Identify which cell holds the provided text, then report its (x, y) central coordinate. 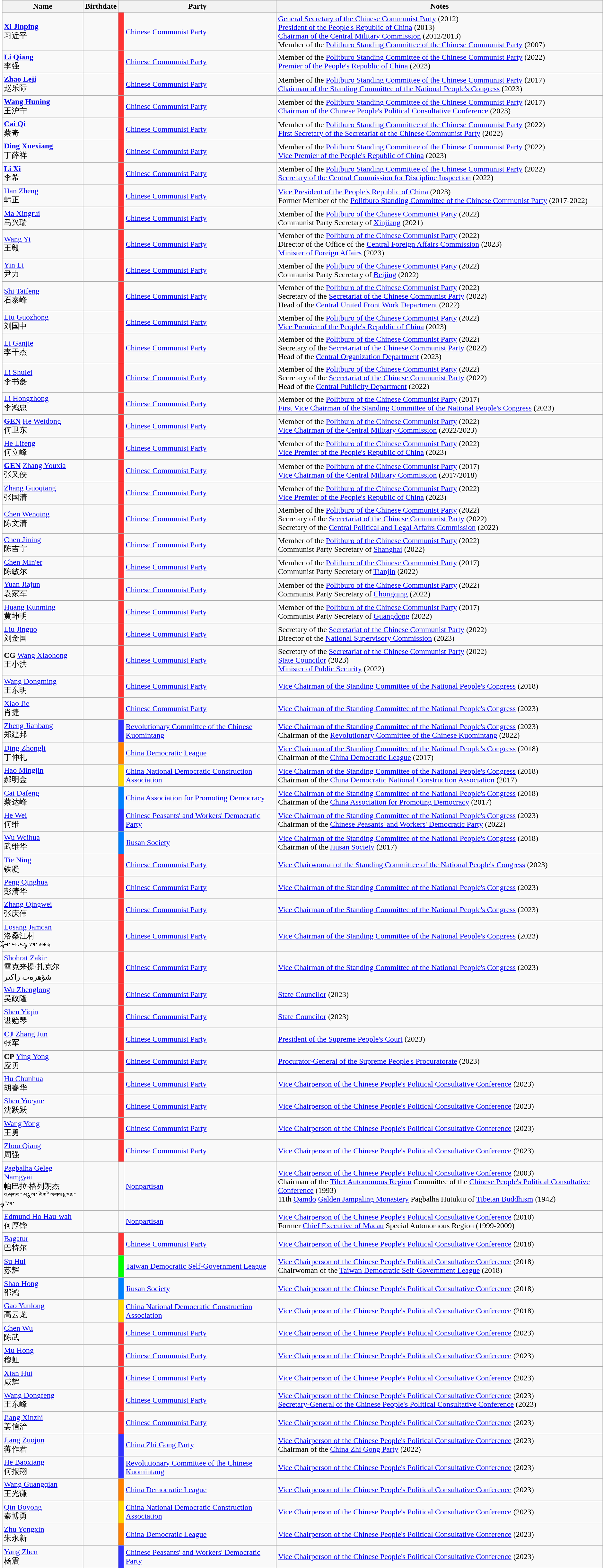
Edmund Ho Hau-wah何厚铧 (43, 1221)
Zhao Leji赵乐际 (43, 84)
Member of the Politburo of the Chinese Communist Party (2017)Communist Party Secretary of Tianjin (2022) (440, 567)
Wang Yong王勇 (43, 1129)
Li Qiang李强 (43, 62)
He Wei何维 (43, 820)
CP Ying Yong应勇 (43, 1061)
China Association for Promoting Democracy (200, 798)
Huang Kunming黄坤明 (43, 612)
Member of the Politburo Standing Committee of the Chinese Communist Party (2022)Secretary of the Central Commission for Discipline Inspection (2022) (440, 174)
Vice Chairman of the Standing Committee of the National People's Congress (2018) (440, 686)
Hu Chunhua胡春华 (43, 1084)
Member of the Politburo Standing Committee of the Chinese Communist Party (2022)Premier of the People's Republic of China (2023) (440, 62)
Vice President of the People's Republic of China (2023)Former Member of the Politburo Standing Committee of the Chinese Communist Party (2017-2022) (440, 196)
President of the Supreme People's Court (2023) (440, 1039)
Han Zheng韩正 (43, 196)
Vice Chairperson of the Chinese People's Political Consultative Conference (2023)Chairman of the China Zhi Gong Party (2022) (440, 1445)
Wu Weihua武维华 (43, 842)
Losang Jamcan洛桑江村བློ་བཟང་རྒྱལ་མཚན (43, 937)
Party (197, 6)
He Lifeng何立峰 (43, 448)
Member of the Politburo of the Chinese Communist Party (2017)Vice Chairman of the Central Military Commission (2017/2018) (440, 471)
Wang Dongfeng王东峰 (43, 1400)
Member of the Politburo of the Chinese Communist Party (2022)Communist Party Secretary of Chongqing (2022) (440, 590)
Tie Ning铁凝 (43, 865)
Wang Dongming王东明 (43, 686)
Shi Taifeng石泰峰 (43, 296)
Qin Boyong秦博勇 (43, 1512)
Chen Min'er陈敏尔 (43, 567)
Name (43, 6)
CJ Zhang Jun张军 (43, 1039)
Yin Li尹力 (43, 270)
Wu Zhenglong吴政隆 (43, 994)
Notes (440, 6)
GEN Zhang Youxia张又侠 (43, 471)
Pagbalha Geleg Namgyai帕巴拉·格列朗杰འཕགས་པ་ལྷ་དགེ་ལེགས་རྣམ་རྒྱལ་ (43, 1186)
Li Hongzhong李鸿忠 (43, 404)
Member of the Politburo of the Chinese Communist Party (2017)Communist Party Secretary of Guangdong (2022) (440, 612)
Xi Jinping习近平 (43, 31)
Vice Chairwoman of the Standing Committee of the National People's Congress (2023) (440, 865)
Cai Qi蔡奇 (43, 129)
Yang Zhen杨震 (43, 1557)
Member of the Politburo of the Chinese Communist Party (2022)Vice Chairman of the Central Military Commission (2022/2023) (440, 426)
Member of the Politburo of the Chinese Communist Party (2022)Communist Party Secretary of Beijing (2022) (440, 270)
Vice Chairman of the Standing Committee of the National People's Congress (2018)Chairman of the China Democratic League (2017) (440, 753)
Zhu Yongxin朱永新 (43, 1534)
CG Wang Xiaohong王小洪 (43, 660)
Member of the Politburo of the Chinese Communist Party (2022)Communist Party Secretary of Xinjiang (2021) (440, 218)
Wang Huning王沪宁 (43, 107)
Member of the Politburo of the Chinese Communist Party (2022) Vice Premier of the People's Republic of China (2023) (440, 448)
Wang Yi王毅 (43, 244)
Shen Yiqin谌贻琴 (43, 1017)
Mu Hong穆虹 (43, 1356)
Liu Jinguo刘金国 (43, 634)
Shohrat Zakir雪克来提·扎克尔شۆھرەت زاكىر (43, 967)
Ding Zhongli丁仲礼 (43, 753)
Xian Hui咸辉 (43, 1378)
Yuan Jiajun袁家军 (43, 590)
Member of the Politburo of the Chinese Communist Party (2017)First Vice Chairman of the Standing Committee of the National People's Congress (2023) (440, 404)
Shao Hong邵鸿 (43, 1289)
Xiao Jie肖捷 (43, 709)
Shen Yueyue沈跃跃 (43, 1106)
Liu Guozhong刘国中 (43, 322)
Ma Xingrui马兴瑞 (43, 218)
Chen Wenqing陈文清 (43, 519)
Zhou Qiang周强 (43, 1151)
Member of the Politburo Standing Committee of the Chinese Communist Party (2022)Vice Premier of the People's Republic of China (2023) (440, 151)
Li Ganjie李干杰 (43, 348)
China Zhi Gong Party (200, 1445)
Procurator-General of the Supreme People's Procuratorate (2023) (440, 1061)
Li Xi李希 (43, 174)
Member of the Politburo of the Chinese Communist Party (2022)Communist Party Secretary of Shanghai (2022) (440, 545)
Cai Dafeng蔡达峰 (43, 798)
Birthdate (101, 6)
Zhang Qingwei张庆伟 (43, 910)
Bagatur巴特尔 (43, 1244)
Vice Chairperson of the Chinese People's Political Consultative Conference (2018)Chairwoman of the Taiwan Democratic Self-Government League (2018) (440, 1266)
Ding Xuexiang丁薛祥 (43, 151)
Vice Chairman of the Standing Committee of the National People's Congress (2018)Chairman of the China Association for Promoting Democracy (2017) (440, 798)
Vice Chairman of the Standing Committee of the National People's Congress (2018)Chairman of the Jiusan Society (2017) (440, 842)
Li Shulei李书磊 (43, 378)
Peng Qinghua彭清华 (43, 887)
Zheng Jianbang郑建邦 (43, 731)
Wang Guangqian王光谦 (43, 1490)
Jiang Xinzhi姜信治 (43, 1423)
Zhang Guoqiang张国清 (43, 493)
Hao Mingjin郝明金 (43, 776)
Su Hui苏辉 (43, 1266)
Secretary of the Secretariat of the Chinese Communist Party (2022)State Councilor (2023)Minister of Public Security (2022) (440, 660)
Taiwan Democratic Self-Government League (200, 1266)
Gao Yunlong高云龙 (43, 1311)
Secretary of the Secretariat of the Chinese Communist Party (2022)Director of the National Supervisory Commission (2023) (440, 634)
Chen Jining陈吉宁 (43, 545)
He Baoxiang何报翔 (43, 1467)
GEN He Weidong何卫东 (43, 426)
Chen Wu陈武 (43, 1333)
Jiang Zuojun蒋作君 (43, 1445)
